Extract the (x, y) coordinate from the center of the cell holding the provided text.  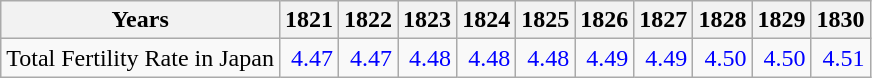
1827 (664, 20)
Total Fertility Rate in Japan (140, 58)
1823 (428, 20)
1822 (368, 20)
1825 (546, 20)
1821 (308, 20)
1826 (604, 20)
1824 (486, 20)
1828 (722, 20)
4.51 (840, 58)
1830 (840, 20)
1829 (782, 20)
Years (140, 20)
